Detect which cell encompasses the target text, then output its [X, Y] center coordinate. 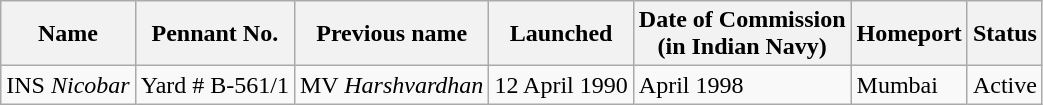
12 April 1990 [561, 85]
Mumbai [909, 85]
Yard # B-561/1 [214, 85]
Pennant No. [214, 34]
Previous name [391, 34]
Status [1004, 34]
Date of Commission (in Indian Navy) [742, 34]
April 1998 [742, 85]
Launched [561, 34]
Name [68, 34]
Homeport [909, 34]
MV Harshvardhan [391, 85]
Active [1004, 85]
INS Nicobar [68, 85]
